Pinpoint the cell where the given text exists, returning its [X, Y] midpoint coordinate. 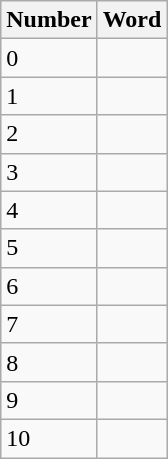
9 [49, 400]
7 [49, 324]
2 [49, 134]
4 [49, 210]
Word [132, 20]
8 [49, 362]
Number [49, 20]
3 [49, 172]
6 [49, 286]
1 [49, 96]
5 [49, 248]
10 [49, 438]
0 [49, 58]
